Scan for the cell matching the given text and deliver its [X, Y] coordinate at center. 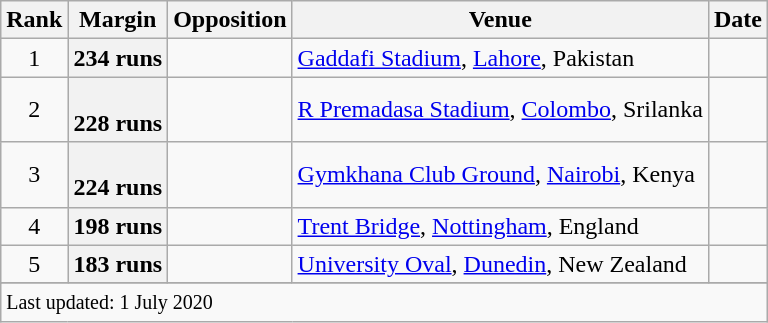
228 runs [118, 110]
2 [34, 110]
Trent Bridge, Nottingham, England [500, 226]
224 runs [118, 174]
R Premadasa Stadium, Colombo, Srilanka [500, 110]
183 runs [118, 264]
Last updated: 1 July 2020 [384, 302]
University Oval, Dunedin, New Zealand [500, 264]
198 runs [118, 226]
Gymkhana Club Ground, Nairobi, Kenya [500, 174]
1 [34, 58]
Opposition [230, 20]
4 [34, 226]
Margin [118, 20]
234 runs [118, 58]
Date [738, 20]
Gaddafi Stadium, Lahore, Pakistan [500, 58]
5 [34, 264]
3 [34, 174]
Rank [34, 20]
Venue [500, 20]
